Determine the [x, y] coordinate at the center of the cell enclosing the given text.  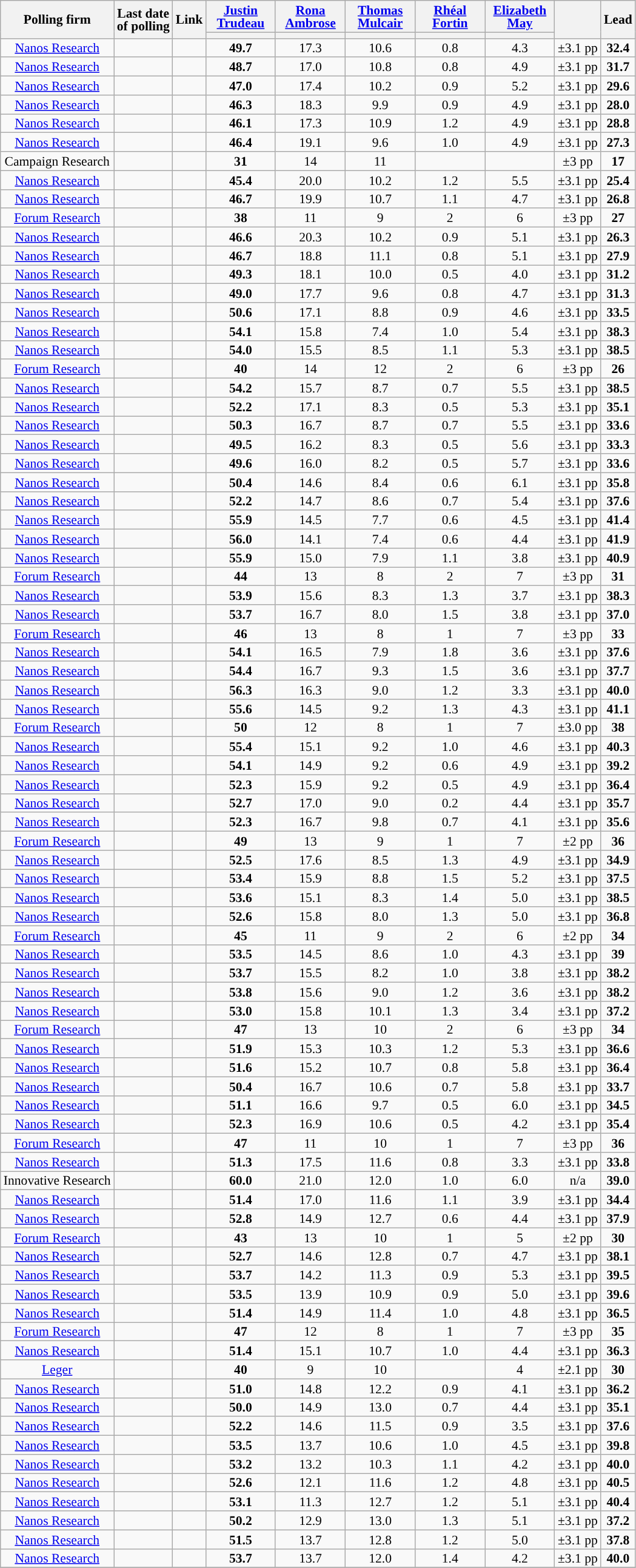
50.0 [240, 1407]
33 [618, 633]
12.1 [310, 1482]
51.3 [240, 1162]
45.4 [240, 180]
43 [240, 1237]
11.1 [381, 256]
15.3 [310, 1048]
41.1 [618, 708]
51.5 [240, 1539]
9.3 [381, 671]
Justin Trudeau [240, 16]
46.1 [240, 124]
19.9 [310, 199]
53.0 [240, 1011]
49 [240, 841]
14.1 [310, 539]
21.0 [310, 1180]
50.2 [240, 1520]
35.4 [618, 1125]
34.5 [618, 1105]
1.8 [450, 651]
51.0 [240, 1388]
39.5 [618, 1275]
37.5 [618, 878]
31.7 [618, 67]
52.5 [240, 860]
40.3 [618, 746]
40.5 [618, 1482]
45 [240, 935]
28.8 [618, 124]
53.1 [240, 1502]
10.8 [381, 67]
60.0 [240, 1180]
38.1 [618, 1256]
Last dateof polling [143, 19]
51.6 [240, 1068]
29.6 [618, 86]
9.9 [381, 104]
56.3 [240, 690]
46.4 [240, 142]
40.4 [618, 1502]
52.8 [240, 1218]
15.2 [310, 1068]
19.1 [310, 142]
51.1 [240, 1105]
17.7 [310, 294]
Rona Ambrose [310, 16]
16.2 [310, 444]
4.0 [520, 274]
49.7 [240, 47]
27 [618, 218]
36.8 [618, 916]
33.3 [618, 444]
32.4 [618, 47]
36.5 [618, 1313]
36.3 [618, 1350]
6.1 [520, 482]
16.0 [310, 463]
31.2 [618, 274]
51.9 [240, 1048]
53.8 [240, 992]
33.5 [618, 312]
34.9 [618, 860]
11.4 [381, 1313]
3.4 [520, 1011]
26.3 [618, 237]
28.0 [618, 104]
17 [618, 161]
11.5 [381, 1427]
13.2 [310, 1464]
35 [618, 1332]
Leger [57, 1370]
50.6 [240, 312]
8.4 [381, 482]
36.2 [618, 1388]
17.5 [310, 1162]
12.9 [310, 1520]
20.3 [310, 237]
35.7 [618, 803]
35.6 [618, 823]
18.1 [310, 274]
15.0 [310, 558]
17.4 [310, 86]
5 [520, 1237]
14.7 [310, 501]
3.5 [520, 1427]
5.6 [520, 444]
9.7 [381, 1105]
Lead [618, 19]
31.3 [618, 294]
39.6 [618, 1294]
34.4 [618, 1200]
Link [189, 19]
25.4 [618, 180]
37.7 [618, 671]
55.4 [240, 746]
5.7 [520, 463]
10.1 [381, 1011]
13.9 [310, 1294]
36.6 [618, 1048]
41.4 [618, 520]
39 [618, 954]
54.2 [240, 388]
39.2 [618, 765]
37.8 [618, 1539]
46.6 [240, 237]
46.3 [240, 104]
16.3 [310, 690]
39.0 [618, 1180]
26.8 [618, 199]
53.6 [240, 898]
4 [520, 1370]
50.3 [240, 426]
27.3 [618, 142]
55.6 [240, 708]
15.7 [310, 388]
54.0 [240, 349]
54.4 [240, 671]
18.3 [310, 104]
10.0 [381, 274]
33.7 [618, 1086]
41.9 [618, 539]
Thomas Mulcair [381, 16]
Innovative Research [57, 1180]
49.5 [240, 444]
53.9 [240, 596]
16.5 [310, 651]
56.0 [240, 539]
18.8 [310, 256]
±2.1 pp [578, 1370]
37.0 [618, 614]
Elizabeth May [520, 16]
n/a [578, 1180]
±3.0 pp [578, 728]
17.6 [310, 860]
40.9 [618, 558]
49.0 [240, 294]
0.2 [450, 803]
3.7 [520, 596]
39.8 [618, 1445]
46 [240, 633]
3.9 [520, 1200]
16.9 [310, 1125]
48.7 [240, 67]
16.6 [310, 1105]
49.3 [240, 274]
27.9 [618, 256]
50 [240, 728]
Rhéal Fortin [450, 16]
14.8 [310, 1388]
53.2 [240, 1464]
Campaign Research [57, 161]
20.0 [310, 180]
37.9 [618, 1218]
Polling firm [57, 19]
47.0 [240, 86]
14.2 [310, 1275]
33.8 [618, 1162]
26 [618, 369]
35.8 [618, 482]
44 [240, 576]
49.6 [240, 463]
12.2 [381, 1388]
9.8 [381, 823]
53.4 [240, 878]
7.7 [381, 520]
